For the text-containing cell, return its midpoint in (X, Y) coordinate format. 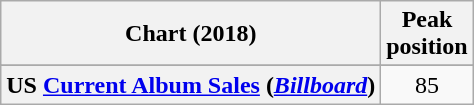
Chart (2018) (191, 34)
US Current Album Sales (Billboard) (191, 85)
Peakposition (427, 34)
85 (427, 85)
